Detect which cell encompasses the target text, then output its [X, Y] center coordinate. 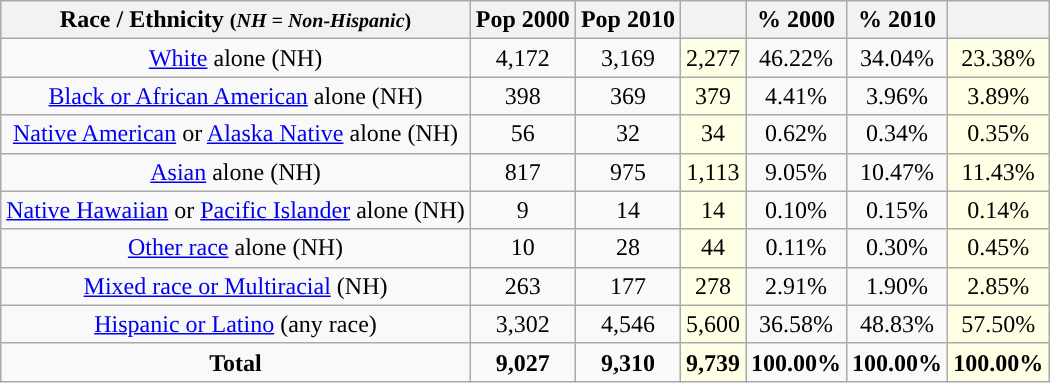
0.62% [796, 134]
34 [712, 134]
4,546 [628, 324]
0.30% [898, 248]
3.96% [898, 96]
177 [628, 286]
Total [236, 362]
2.85% [998, 286]
975 [628, 172]
2.91% [796, 286]
263 [522, 286]
10 [522, 248]
2,277 [712, 58]
398 [522, 96]
56 [522, 134]
369 [628, 96]
28 [628, 248]
44 [712, 248]
0.34% [898, 134]
Race / Ethnicity (NH = Non-Hispanic) [236, 20]
9 [522, 210]
White alone (NH) [236, 58]
0.10% [796, 210]
36.58% [796, 324]
Native American or Alaska Native alone (NH) [236, 134]
3,302 [522, 324]
1.90% [898, 286]
Hispanic or Latino (any race) [236, 324]
32 [628, 134]
11.43% [998, 172]
5,600 [712, 324]
3.89% [998, 96]
46.22% [796, 58]
0.11% [796, 248]
278 [712, 286]
4,172 [522, 58]
34.04% [898, 58]
Pop 2010 [628, 20]
% 2000 [796, 20]
3,169 [628, 58]
10.47% [898, 172]
23.38% [998, 58]
817 [522, 172]
0.45% [998, 248]
Other race alone (NH) [236, 248]
0.15% [898, 210]
48.83% [898, 324]
9,739 [712, 362]
9,027 [522, 362]
9.05% [796, 172]
9,310 [628, 362]
Native Hawaiian or Pacific Islander alone (NH) [236, 210]
0.14% [998, 210]
Black or African American alone (NH) [236, 96]
57.50% [998, 324]
4.41% [796, 96]
Pop 2000 [522, 20]
1,113 [712, 172]
Mixed race or Multiracial (NH) [236, 286]
Asian alone (NH) [236, 172]
0.35% [998, 134]
379 [712, 96]
% 2010 [898, 20]
